Search for the cell housing the specified text and yield its [x, y] center coordinate. 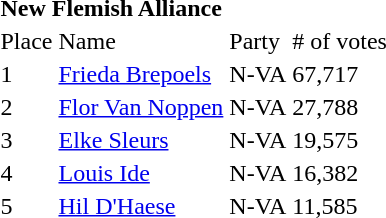
Louis Ide [141, 173]
Frieda Brepoels [141, 74]
Name [141, 41]
Party [258, 41]
Elke Sleurs [141, 140]
Flor Van Noppen [141, 107]
